Return [X, Y] of the center of cell containing provided text 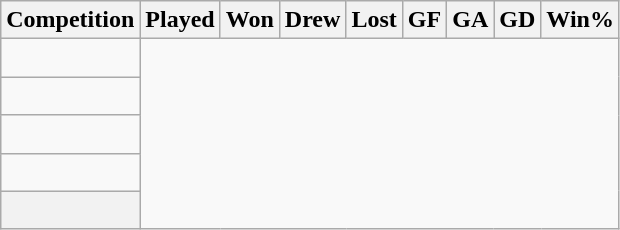
Won [250, 20]
GF [424, 20]
Played [180, 20]
GD [518, 20]
Drew [312, 20]
Competition [70, 20]
Lost [374, 20]
GA [470, 20]
Win% [580, 20]
